Locate the cell with the specified text and output its [x, y] center coordinate. 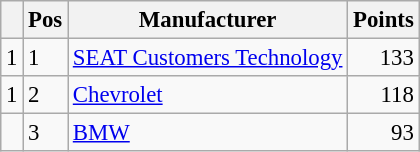
Manufacturer [208, 20]
133 [384, 58]
2 [46, 95]
SEAT Customers Technology [208, 58]
Points [384, 20]
3 [46, 133]
Chevrolet [208, 95]
BMW [208, 133]
Pos [46, 20]
93 [384, 133]
118 [384, 95]
